Locate the cell with the specified text and output its [x, y] center coordinate. 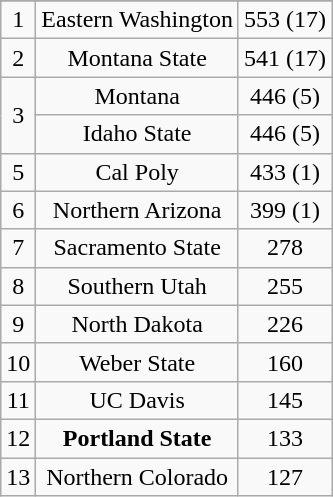
226 [284, 324]
Northern Colorado [138, 477]
13 [18, 477]
Cal Poly [138, 172]
127 [284, 477]
UC Davis [138, 400]
6 [18, 210]
Southern Utah [138, 286]
1 [18, 20]
12 [18, 438]
9 [18, 324]
North Dakota [138, 324]
145 [284, 400]
Northern Arizona [138, 210]
2 [18, 58]
Portland State [138, 438]
Idaho State [138, 134]
133 [284, 438]
Eastern Washington [138, 20]
5 [18, 172]
Sacramento State [138, 248]
11 [18, 400]
541 (17) [284, 58]
8 [18, 286]
Weber State [138, 362]
160 [284, 362]
278 [284, 248]
433 (1) [284, 172]
Montana State [138, 58]
255 [284, 286]
7 [18, 248]
3 [18, 115]
10 [18, 362]
399 (1) [284, 210]
553 (17) [284, 20]
Montana [138, 96]
